From the cell containing the given text, extract its center point as (X, Y) coordinate. 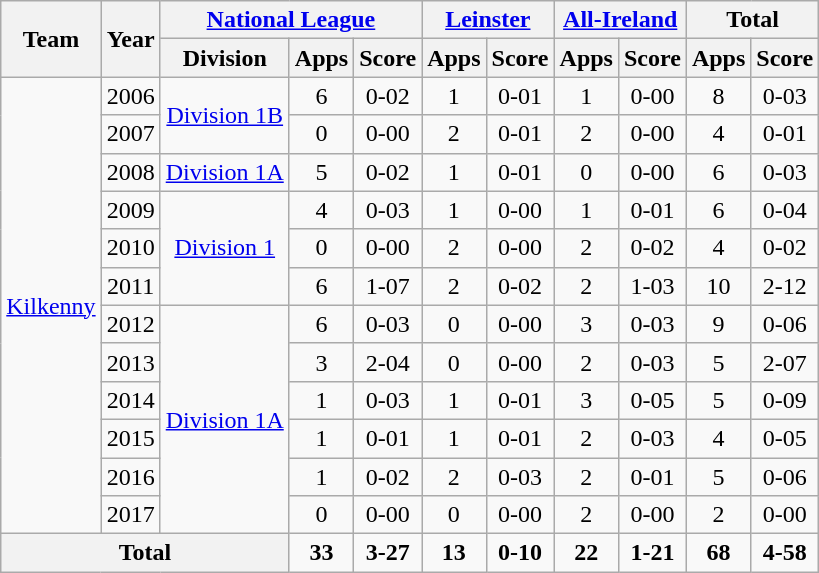
2-04 (388, 362)
0-09 (785, 400)
Division 1 (224, 248)
Year (130, 39)
2014 (130, 400)
9 (718, 324)
0-10 (520, 553)
0-04 (785, 210)
Division (224, 58)
2016 (130, 477)
2012 (130, 324)
8 (718, 96)
1-03 (652, 286)
2017 (130, 515)
Kilkenny (51, 306)
33 (321, 553)
2013 (130, 362)
22 (586, 553)
2-07 (785, 362)
1-21 (652, 553)
13 (454, 553)
68 (718, 553)
2009 (130, 210)
Leinster (488, 20)
2-12 (785, 286)
1-07 (388, 286)
2010 (130, 248)
2006 (130, 96)
3-27 (388, 553)
2015 (130, 438)
2008 (130, 172)
Division 1B (224, 115)
Team (51, 39)
4-58 (785, 553)
2011 (130, 286)
National League (290, 20)
All-Ireland (620, 20)
2007 (130, 134)
10 (718, 286)
